Output the (x, y) coordinate of the center of the cell containing the given text.  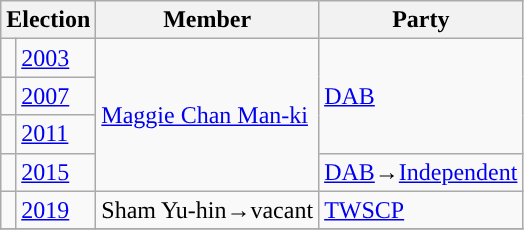
Member (208, 20)
2007 (56, 96)
TWSCP (421, 210)
DAB→Independent (421, 172)
Maggie Chan Man-ki (208, 115)
DAB (421, 96)
Sham Yu-hin→vacant (208, 210)
2011 (56, 134)
2003 (56, 58)
2015 (56, 172)
Party (421, 20)
Election (48, 20)
2019 (56, 210)
